Locate the cell with the specified text and output its [x, y] center coordinate. 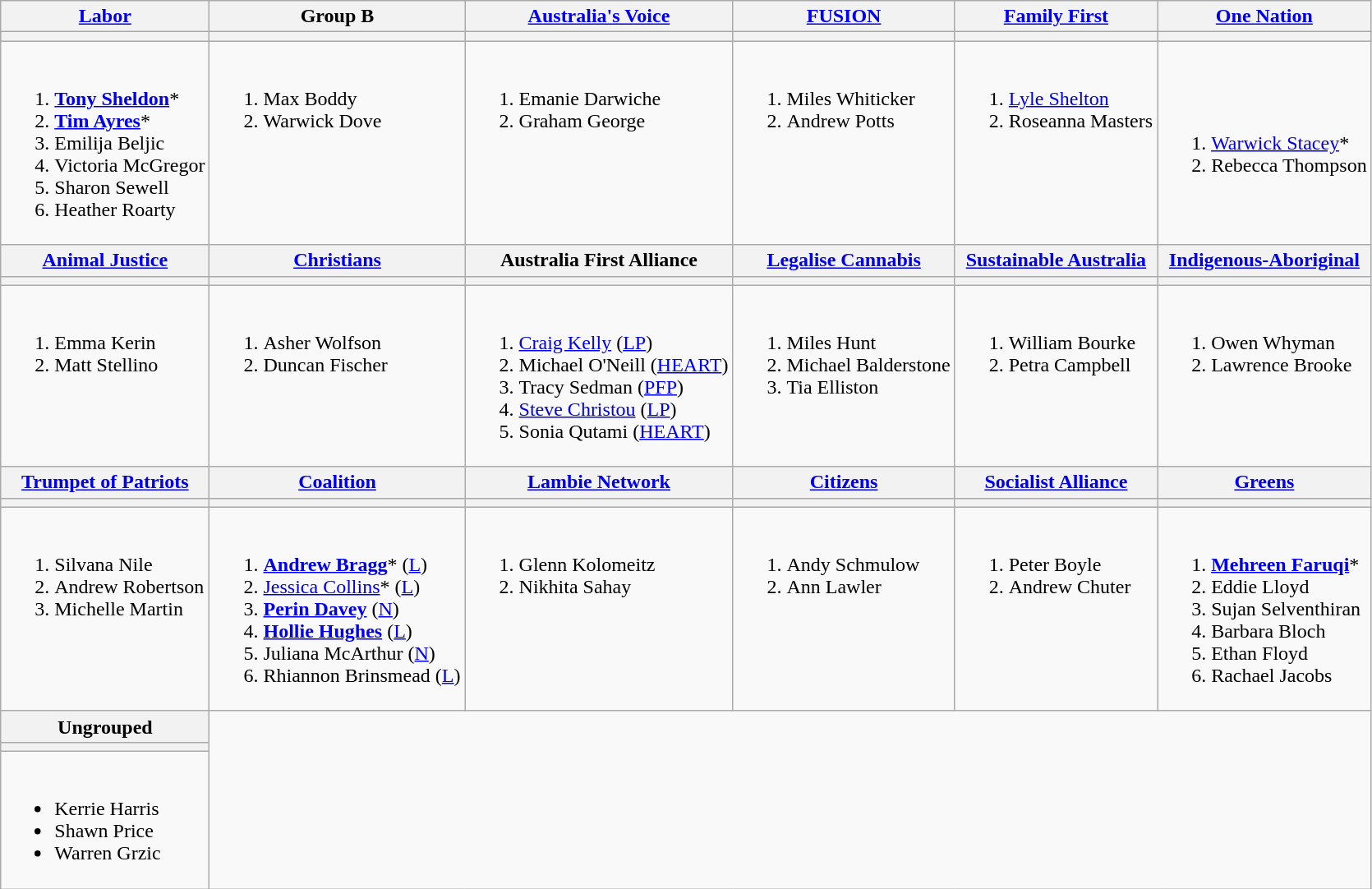
Kerrie Harris Shawn Price Warren Grzic [105, 820]
FUSION [844, 16]
One Nation [1265, 16]
Miles Hunt Michael Balderstone Tia Elliston [844, 376]
Family First [1056, 16]
Silvana Nile Andrew Robertson Michelle Martin [105, 609]
Citizens [844, 482]
Emma Kerin Matt Stellino [105, 376]
Australia First Alliance [599, 260]
Sustainable Australia [1056, 260]
Ungrouped [105, 726]
Emanie Darwiche Graham George [599, 143]
Trumpet of Patriots [105, 482]
Warwick Stacey* Rebecca Thompson [1265, 143]
Mehreen Faruqi* Eddie Lloyd Sujan Selventhiran Barbara Bloch Ethan Floyd Rachael Jacobs [1265, 609]
Tony Sheldon* Tim Ayres* Emilija Beljic Victoria McGregor Sharon Sewell Heather Roarty [105, 143]
Miles Whiticker Andrew Potts [844, 143]
Australia's Voice [599, 16]
Lambie Network [599, 482]
Lyle Shelton Roseanna Masters [1056, 143]
Owen Whyman Lawrence Brooke [1265, 376]
Asher Wolfson Duncan Fischer [337, 376]
Glenn Kolomeitz Nikhita Sahay [599, 609]
Coalition [337, 482]
Craig Kelly (LP) Michael O'Neill (HEART) Tracy Sedman (PFP) Steve Christou (LP) Sonia Qutami (HEART) [599, 376]
Socialist Alliance [1056, 482]
Max Boddy Warwick Dove [337, 143]
Animal Justice [105, 260]
Andrew Bragg* (L) Jessica Collins* (L) Perin Davey (N) Hollie Hughes (L) Juliana McArthur (N) Rhiannon Brinsmead (L) [337, 609]
Greens [1265, 482]
Legalise Cannabis [844, 260]
Indigenous-Aboriginal [1265, 260]
Group B [337, 16]
Labor [105, 16]
Peter Boyle Andrew Chuter [1056, 609]
William Bourke Petra Campbell [1056, 376]
Christians [337, 260]
Andy Schmulow Ann Lawler [844, 609]
